Locate the cell with the specified text and output its [x, y] center coordinate. 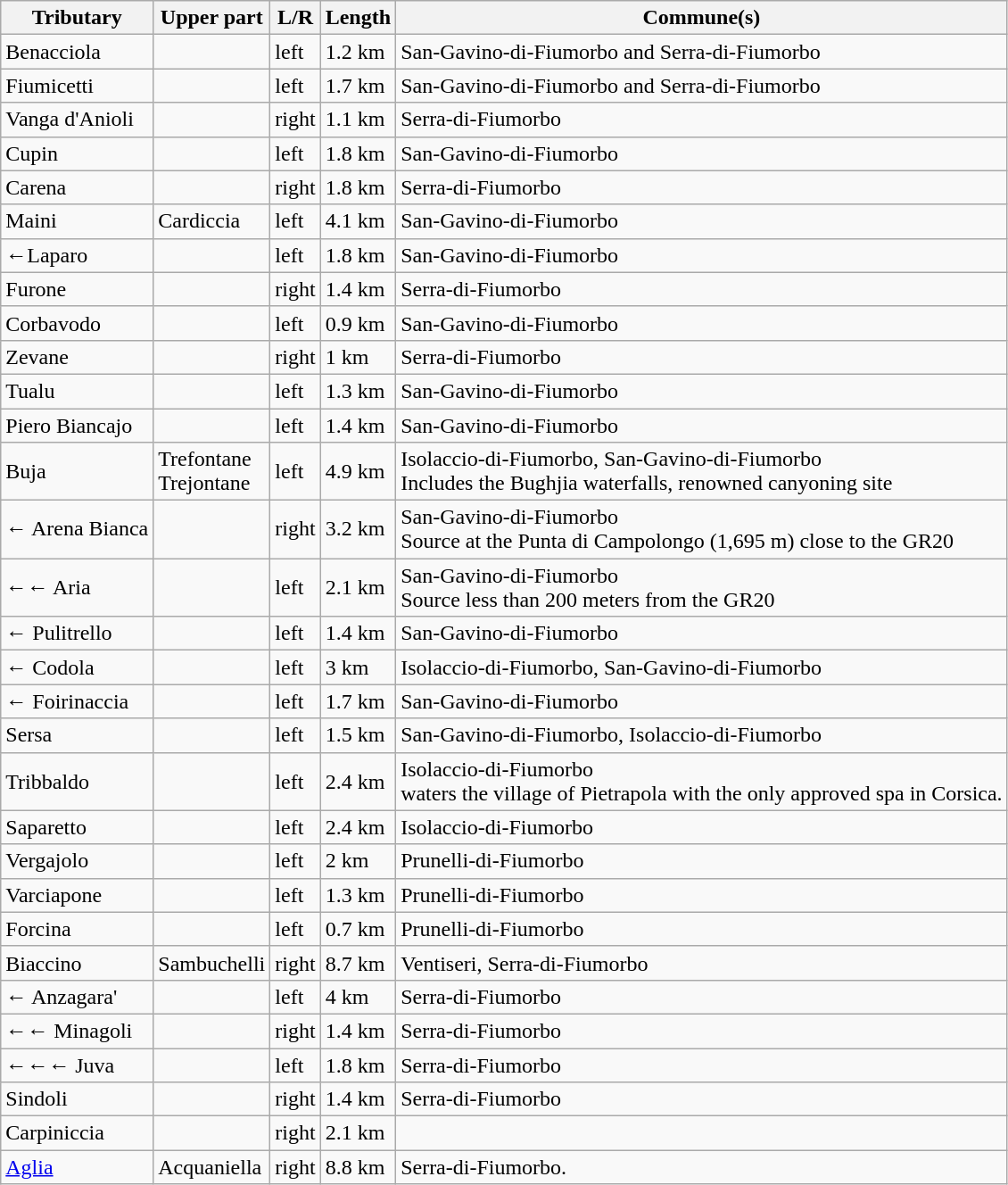
Carpiniccia [77, 1133]
←← Aria [77, 587]
Sindoli [77, 1099]
Saparetto [77, 827]
Tributary [77, 18]
1.2 km [358, 52]
Isolaccio-di-Fiumorbo, San-Gavino-di-Fiumorbo Includes the Bughjia waterfalls, renowned canyoning site [702, 471]
Tualu [77, 391]
8.8 km [358, 1167]
Ventiseri, Serra-di-Fiumorbo [702, 963]
Acquaniella [212, 1167]
Maini [77, 221]
4 km [358, 997]
Furone [77, 289]
Serra-di-Fiumorbo. [702, 1167]
Carena [77, 187]
← Pulitrello [77, 634]
Isolaccio-di-Fiumorbo [702, 827]
4.1 km [358, 221]
Isolaccio-di-Fiumorbo, San-Gavino-di-Fiumorbo [702, 667]
← Foirinaccia [77, 701]
L/R [295, 18]
3 km [358, 667]
4.9 km [358, 471]
2 km [358, 861]
Cardiccia [212, 221]
← Arena Bianca [77, 530]
Sersa [77, 735]
Vergajolo [77, 861]
Varciapone [77, 895]
San-Gavino-di-Fiumorbo Source at the Punta di Campolongo (1,695 m) close to the GR20 [702, 530]
Piero Biancajo [77, 426]
Forcina [77, 929]
8.7 km [358, 963]
Fiumicetti [77, 86]
1.5 km [358, 735]
Commune(s) [702, 18]
3.2 km [358, 530]
←Laparo [77, 255]
Isolaccio-di-Fiumorbo waters the village of Pietrapola with the only approved spa in Corsica. [702, 782]
Aglia [77, 1167]
Benacciola [77, 52]
Trefontane Trejontane [212, 471]
1.1 km [358, 120]
San-Gavino-di-Fiumorbo Source less than 200 meters from the GR20 [702, 587]
←← Minagoli [77, 1031]
← Anzagara' [77, 997]
Sambuchelli [212, 963]
Cupin [77, 153]
San-Gavino-di-Fiumorbo, Isolaccio-di-Fiumorbo [702, 735]
Zevane [77, 357]
0.7 km [358, 929]
Length [358, 18]
Biaccino [77, 963]
←←← Juva [77, 1065]
Vanga d'Anioli [77, 120]
Tribbaldo [77, 782]
1 km [358, 357]
Upper part [212, 18]
Buja [77, 471]
0.9 km [358, 323]
← Codola [77, 667]
Corbavodo [77, 323]
